Provide the (x, y) coordinate of the cell's center where the given text is located.  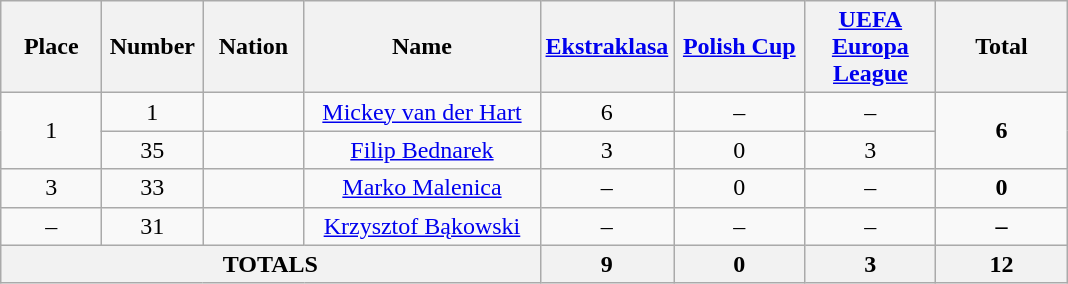
Number (152, 47)
35 (152, 150)
Krzysztof Bąkowski (422, 226)
TOTALS (270, 264)
12 (1002, 264)
Place (52, 47)
Ekstraklasa (607, 47)
33 (152, 188)
Polish Cup (740, 47)
Filip Bednarek (422, 150)
9 (607, 264)
Mickey van der Hart (422, 112)
Total (1002, 47)
UEFA Europa League (870, 47)
Name (422, 47)
Marko Malenica (422, 188)
31 (152, 226)
Nation (254, 47)
